Search for the cell housing the specified text and yield its [X, Y] center coordinate. 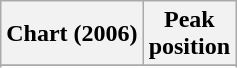
Chart (2006) [72, 34]
Peakposition [189, 34]
